Locate the cell with the specified text and output its (x, y) center coordinate. 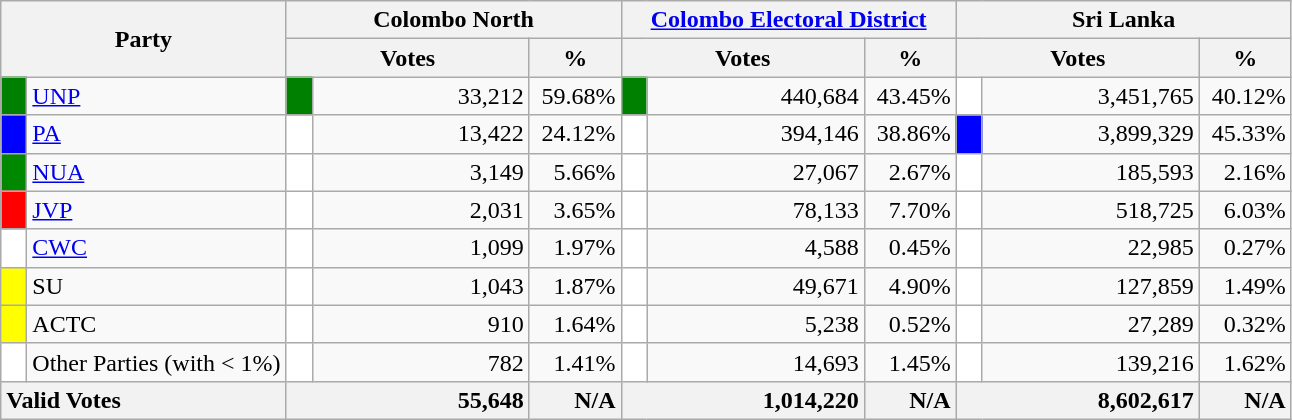
Party (144, 39)
3.65% (575, 210)
440,684 (756, 96)
14,693 (756, 362)
127,859 (1090, 286)
2.67% (910, 172)
CWC (156, 248)
JVP (156, 210)
394,146 (756, 134)
7.70% (910, 210)
55,648 (408, 400)
0.52% (910, 324)
3,451,765 (1090, 96)
1.64% (575, 324)
1.87% (575, 286)
782 (420, 362)
NUA (156, 172)
1.49% (1245, 286)
49,671 (756, 286)
ACTC (156, 324)
5,238 (756, 324)
6.03% (1245, 210)
40.12% (1245, 96)
0.27% (1245, 248)
43.45% (910, 96)
Valid Votes (144, 400)
Sri Lanka (1124, 20)
8,602,617 (1078, 400)
910 (420, 324)
185,593 (1090, 172)
33,212 (420, 96)
24.12% (575, 134)
518,725 (1090, 210)
1.62% (1245, 362)
139,216 (1090, 362)
4.90% (910, 286)
27,289 (1090, 324)
3,149 (420, 172)
Colombo North (454, 20)
Other Parties (with < 1%) (156, 362)
1,043 (420, 286)
1,014,220 (742, 400)
5.66% (575, 172)
1,099 (420, 248)
0.45% (910, 248)
13,422 (420, 134)
45.33% (1245, 134)
27,067 (756, 172)
38.86% (910, 134)
78,133 (756, 210)
22,985 (1090, 248)
59.68% (575, 96)
UNP (156, 96)
0.32% (1245, 324)
1.45% (910, 362)
2,031 (420, 210)
3,899,329 (1090, 134)
1.41% (575, 362)
Colombo Electoral District (788, 20)
SU (156, 286)
2.16% (1245, 172)
4,588 (756, 248)
PA (156, 134)
1.97% (575, 248)
